Detect which cell encompasses the target text, then output its [X, Y] center coordinate. 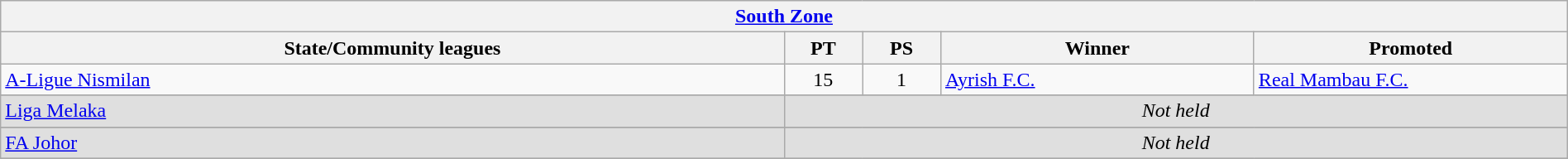
PS [901, 48]
A-Ligue Nismilan [392, 79]
FA Johor [392, 142]
15 [824, 79]
State/Community leagues [392, 48]
1 [901, 79]
South Zone [784, 17]
Ayrish F.C. [1097, 79]
Real Mambau F.C. [1411, 79]
PT [824, 48]
Liga Melaka [392, 111]
Winner [1097, 48]
Promoted [1411, 48]
